Locate the cell with the specified text and output its (x, y) center coordinate. 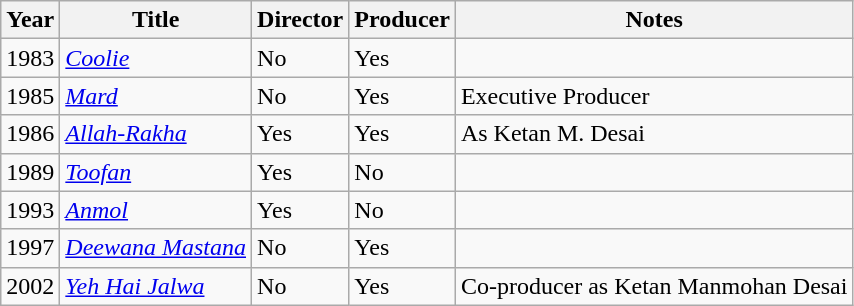
Executive Producer (654, 96)
1989 (30, 172)
1997 (30, 248)
Allah-Rakha (156, 134)
Producer (402, 20)
Coolie (156, 58)
1993 (30, 210)
2002 (30, 286)
Notes (654, 20)
1986 (30, 134)
1985 (30, 96)
Toofan (156, 172)
As Ketan M. Desai (654, 134)
Title (156, 20)
Deewana Mastana (156, 248)
Anmol (156, 210)
Co-producer as Ketan Manmohan Desai (654, 286)
Director (300, 20)
Mard (156, 96)
Yeh Hai Jalwa (156, 286)
1983 (30, 58)
Year (30, 20)
